Determine the (X, Y) coordinate at the center of the cell enclosing the given text.  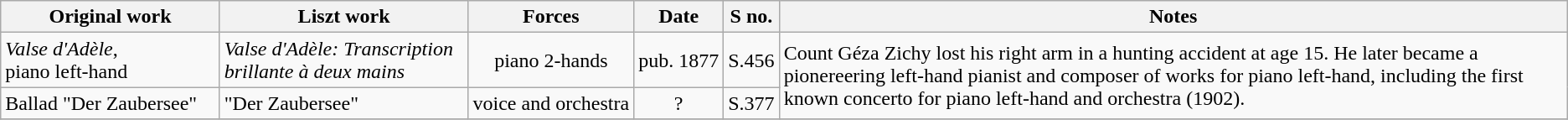
Forces (551, 17)
voice and orchestra (551, 103)
S.377 (751, 103)
? (678, 103)
Valse d'Adèle, piano left‑hand (111, 60)
"Der Zaubersee" (343, 103)
S no. (751, 17)
piano 2-hands (551, 60)
pub. 1877 (678, 60)
Notes (1173, 17)
Original work (111, 17)
Liszt work (343, 17)
Ballad "Der Zaubersee" (111, 103)
Valse d'Adèle: Transcription brillante à deux mains (343, 60)
S.456 (751, 60)
Date (678, 17)
